Find where the given text appears and provide that cell's center as [x, y] coordinate. 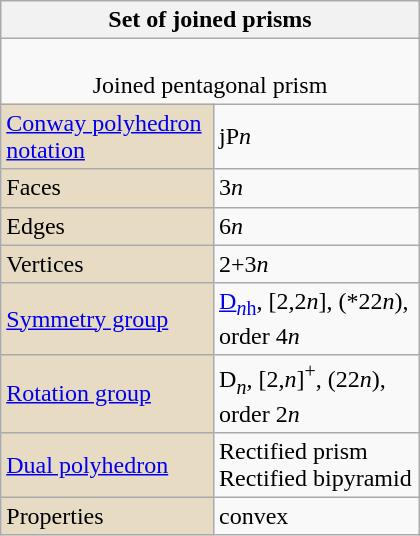
Rotation group [108, 393]
Vertices [108, 264]
Dn, [2,n]+, (22n), order 2n [317, 393]
Faces [108, 188]
Edges [108, 226]
6n [317, 226]
2+3n [317, 264]
Joined pentagonal prism [210, 72]
Properties [108, 516]
convex [317, 516]
Set of joined prisms [210, 20]
Symmetry group [108, 318]
Conway polyhedron notation [108, 136]
Rectified prismRectified bipyramid [317, 464]
Dnh, [2,2n], (*22n), order 4n [317, 318]
Dual polyhedron [108, 464]
3n [317, 188]
jPn [317, 136]
